Find where the given text appears and provide that cell's center as [X, Y] coordinate. 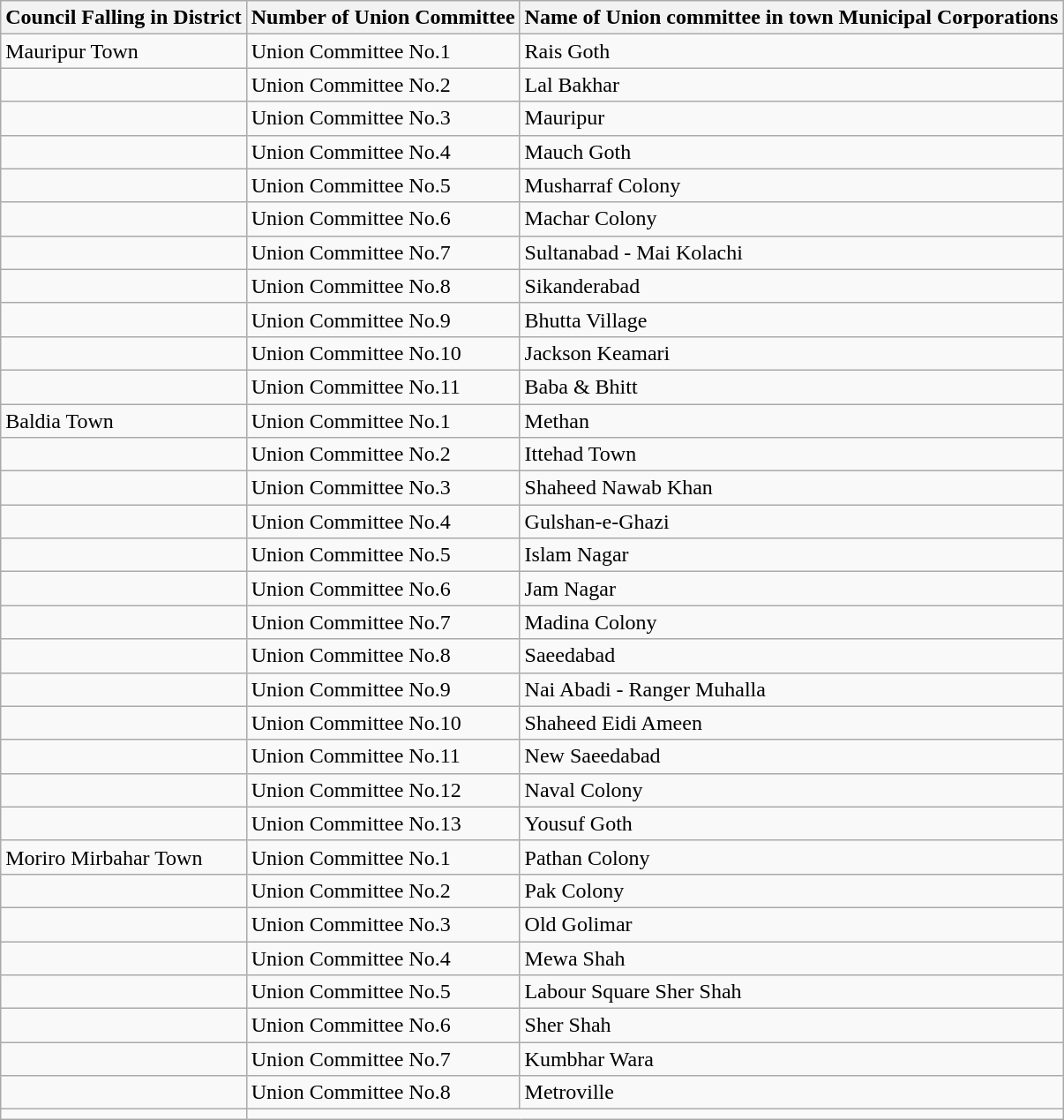
Naval Colony [791, 790]
Ittehad Town [791, 455]
Kumbhar Wara [791, 1059]
Saeedabad [791, 656]
New Saeedabad [791, 756]
Madina Colony [791, 622]
Council Falling in District [124, 18]
Number of Union Committee [383, 18]
Bhutta Village [791, 319]
Union Committee No.12 [383, 790]
Union Committee No.13 [383, 823]
Baba & Bhitt [791, 387]
Moriro Mirbahar Town [124, 857]
Machar Colony [791, 219]
Shaheed Nawab Khan [791, 488]
Metroville [791, 1093]
Sher Shah [791, 1026]
Jackson Keamari [791, 353]
Mauch Goth [791, 152]
Sikanderabad [791, 286]
Old Golimar [791, 924]
Jam Nagar [791, 589]
Islam Nagar [791, 555]
Musharraf Colony [791, 185]
Pathan Colony [791, 857]
Nai Abadi - Ranger Muhalla [791, 689]
Methan [791, 421]
Pak Colony [791, 891]
Rais Goth [791, 51]
Name of Union committee in town Municipal Corporations [791, 18]
Mauripur [791, 118]
Gulshan-e-Ghazi [791, 522]
Lal Bakhar [791, 85]
Labour Square Sher Shah [791, 992]
Yousuf Goth [791, 823]
Baldia Town [124, 421]
Shaheed Eidi Ameen [791, 723]
Mewa Shah [791, 958]
Sultanabad - Mai Kolachi [791, 252]
Mauripur Town [124, 51]
